From the cell containing the given text, extract its center point as (X, Y) coordinate. 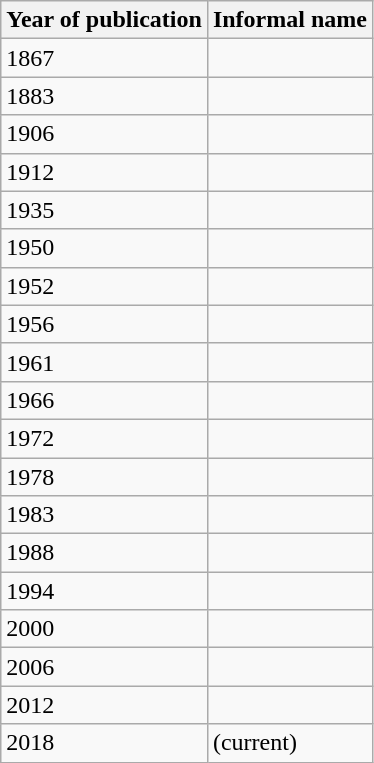
2006 (104, 667)
1961 (104, 362)
1867 (104, 58)
1966 (104, 400)
1994 (104, 591)
2012 (104, 705)
1883 (104, 96)
1935 (104, 210)
Informal name (290, 20)
2000 (104, 629)
1972 (104, 438)
(current) (290, 743)
1906 (104, 134)
Year of publication (104, 20)
1956 (104, 324)
1988 (104, 553)
1983 (104, 515)
1912 (104, 172)
1950 (104, 248)
1952 (104, 286)
1978 (104, 477)
2018 (104, 743)
